Identify which cell holds the provided text, then report its (X, Y) central coordinate. 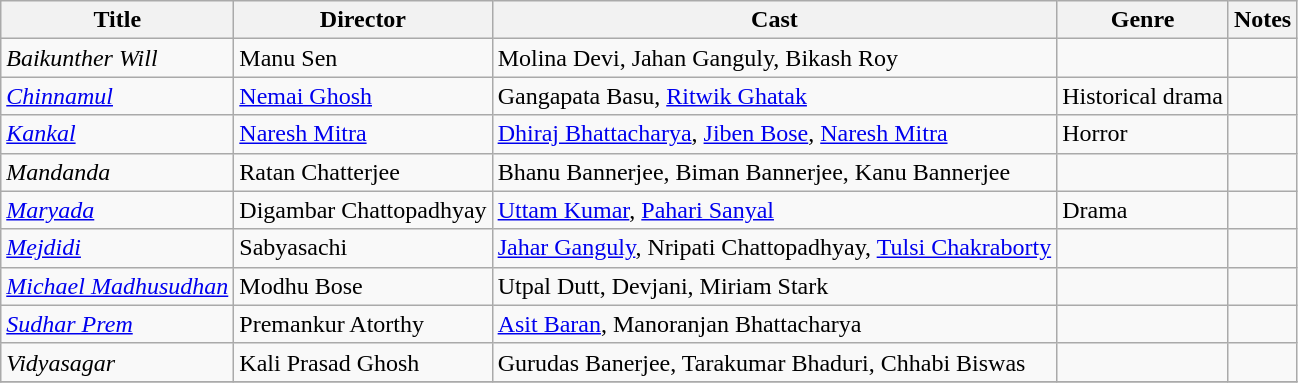
Naresh Mitra (363, 134)
Dhiraj Bhattacharya, Jiben Bose, Naresh Mitra (774, 134)
Asit Baran, Manoranjan Bhattacharya (774, 324)
Utpal Dutt, Devjani, Miriam Stark (774, 286)
Horror (1143, 134)
Ratan Chatterjee (363, 172)
Bhanu Bannerjee, Biman Bannerjee, Kanu Bannerjee (774, 172)
Nemai Ghosh (363, 96)
Mandanda (118, 172)
Kankal (118, 134)
Kali Prasad Ghosh (363, 362)
Genre (1143, 20)
Maryada (118, 210)
Michael Madhusudhan (118, 286)
Director (363, 20)
Historical drama (1143, 96)
Chinnamul (118, 96)
Premankur Atorthy (363, 324)
Sabyasachi (363, 248)
Molina Devi, Jahan Ganguly, Bikash Roy (774, 58)
Drama (1143, 210)
Cast (774, 20)
Mejdidi (118, 248)
Gangapata Basu, Ritwik Ghatak (774, 96)
Jahar Ganguly, Nripati Chattopadhyay, Tulsi Chakraborty (774, 248)
Gurudas Banerjee, Tarakumar Bhaduri, Chhabi Biswas (774, 362)
Title (118, 20)
Notes (1262, 20)
Sudhar Prem (118, 324)
Modhu Bose (363, 286)
Uttam Kumar, Pahari Sanyal (774, 210)
Vidyasagar (118, 362)
Digambar Chattopadhyay (363, 210)
Manu Sen (363, 58)
Baikunther Will (118, 58)
